Identify which cell holds the provided text, then report its (x, y) central coordinate. 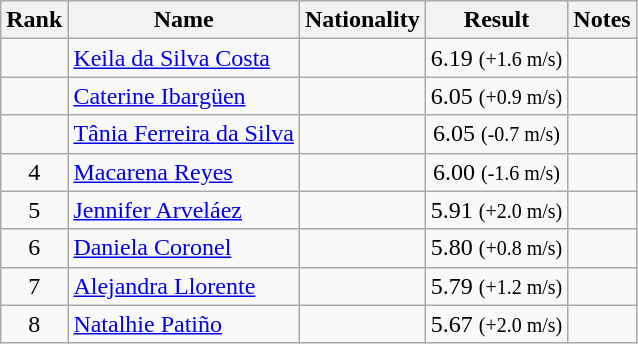
Daniela Coronel (184, 248)
Keila da Silva Costa (184, 58)
7 (34, 286)
5.80 (+0.8 m/s) (496, 248)
Rank (34, 20)
Caterine Ibargüen (184, 96)
Natalhie Patiño (184, 324)
6.00 (-1.6 m/s) (496, 172)
Macarena Reyes (184, 172)
Notes (602, 20)
5.79 (+1.2 m/s) (496, 286)
Nationality (362, 20)
8 (34, 324)
4 (34, 172)
Jennifer Arveláez (184, 210)
Tânia Ferreira da Silva (184, 134)
5.91 (+2.0 m/s) (496, 210)
Result (496, 20)
6.05 (-0.7 m/s) (496, 134)
5.67 (+2.0 m/s) (496, 324)
Alejandra Llorente (184, 286)
5 (34, 210)
6 (34, 248)
Name (184, 20)
6.05 (+0.9 m/s) (496, 96)
6.19 (+1.6 m/s) (496, 58)
